Determine the (x, y) coordinate at the center of the cell enclosing the given text.  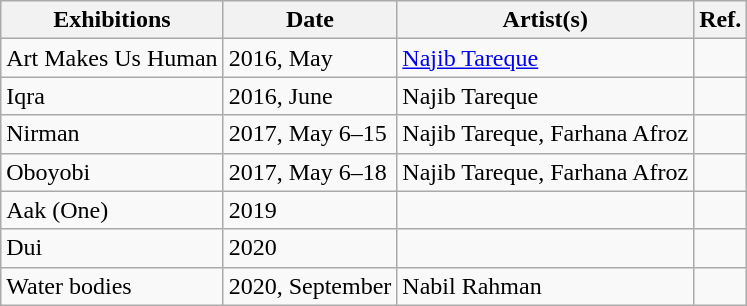
Art Makes Us Human (112, 58)
2019 (310, 210)
2020, September (310, 286)
2016, June (310, 96)
2020 (310, 248)
Exhibitions (112, 20)
Iqra (112, 96)
Oboyobi (112, 172)
Date (310, 20)
Artist(s) (546, 20)
2017, May 6–15 (310, 134)
Water bodies (112, 286)
Aak (One) (112, 210)
Nabil Rahman (546, 286)
2017, May 6–18 (310, 172)
Ref. (720, 20)
Dui (112, 248)
2016, May (310, 58)
Nirman (112, 134)
